Detect which cell encompasses the target text, then output its (x, y) center coordinate. 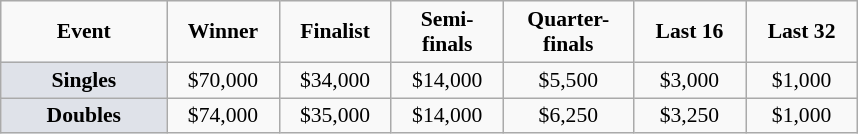
Quarter-finals (568, 32)
Semi-finals (447, 32)
Winner (223, 32)
Singles (84, 80)
Last 16 (689, 32)
$35,000 (335, 116)
$3,250 (689, 116)
$3,000 (689, 80)
Finalist (335, 32)
$6,250 (568, 116)
Last 32 (802, 32)
$5,500 (568, 80)
Event (84, 32)
Doubles (84, 116)
$74,000 (223, 116)
$34,000 (335, 80)
$70,000 (223, 80)
